Extract the [x, y] coordinate from the center of the cell holding the provided text.  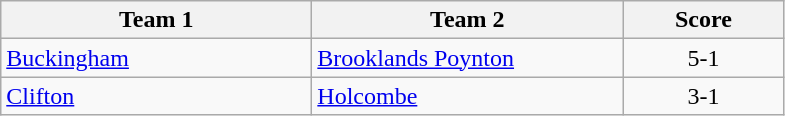
3-1 [704, 96]
5-1 [704, 58]
Score [704, 20]
Buckingham [156, 58]
Team 2 [468, 20]
Clifton [156, 96]
Team 1 [156, 20]
Brooklands Poynton [468, 58]
Holcombe [468, 96]
